From the cell containing the given text, extract its center point as (X, Y) coordinate. 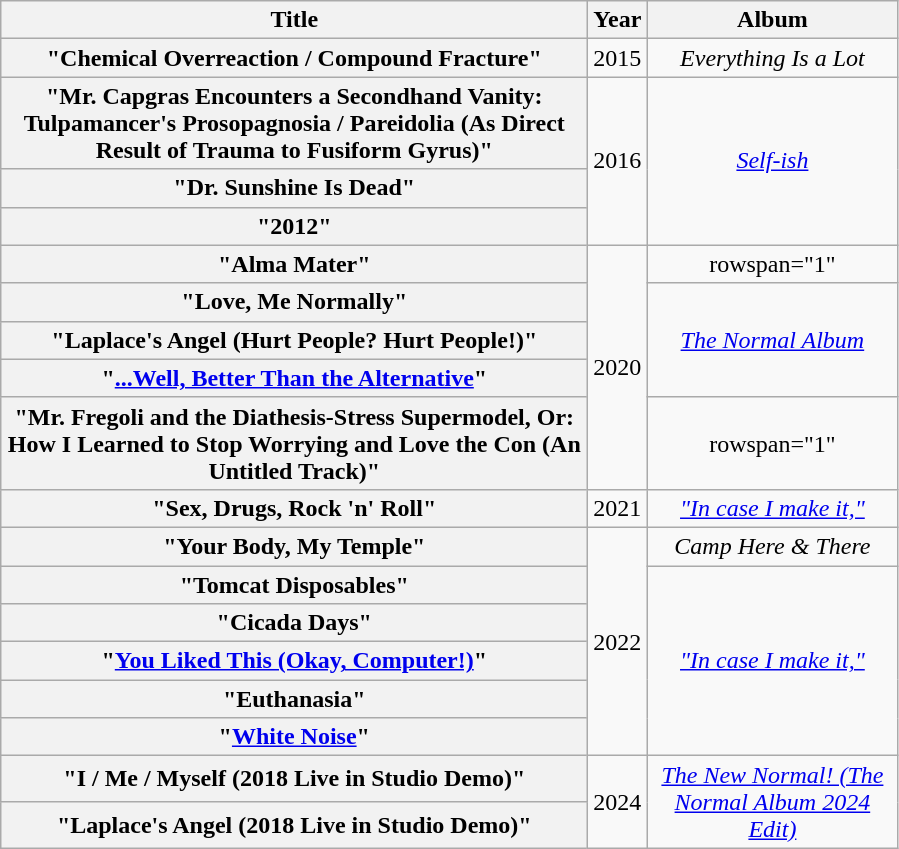
"You Liked This (Okay, Computer!)" (294, 661)
"Dr. Sunshine Is Dead" (294, 188)
2024 (618, 802)
"Euthanasia" (294, 699)
"...Well, Better Than the Alternative" (294, 378)
"Mr. Fregoli and the Diathesis-Stress Supermodel, Or: How I Learned to Stop Worrying and Love the Con (An Untitled Track)" (294, 443)
"I / Me / Myself (2018 Live in Studio Demo)" (294, 779)
2021 (618, 508)
"2012" (294, 226)
2015 (618, 58)
"Cicada Days" (294, 623)
Self-ish (772, 161)
Everything Is a Lot (772, 58)
"Sex, Drugs, Rock 'n' Roll" (294, 508)
"Your Body, My Temple" (294, 546)
2020 (618, 367)
"Laplace's Angel (Hurt People? Hurt People!)" (294, 340)
"Alma Mater" (294, 264)
Title (294, 20)
"Chemical Overreaction / Compound Fracture" (294, 58)
Camp Here & There (772, 546)
The New Normal! (The Normal Album 2024 Edit) (772, 802)
Album (772, 20)
"Tomcat Disposables" (294, 585)
Year (618, 20)
"Mr. Capgras Encounters a Secondhand Vanity: Tulpamancer's Prosopagnosia / Pareidolia (As Direct Result of Trauma to Fusiform Gyrus)" (294, 123)
2016 (618, 161)
"Love, Me Normally" (294, 302)
2022 (618, 641)
The Normal Album (772, 340)
"Laplace's Angel (2018 Live in Studio Demo)" (294, 825)
"White Noise" (294, 737)
